From the cell containing the given text, extract its center point as (x, y) coordinate. 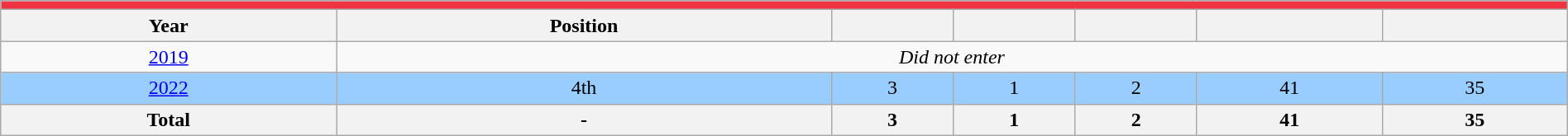
Position (584, 26)
Total (169, 120)
4th (584, 88)
2019 (169, 57)
Did not enter (953, 57)
2022 (169, 88)
Year (169, 26)
- (584, 120)
